From the cell containing the given text, extract its center point as (X, Y) coordinate. 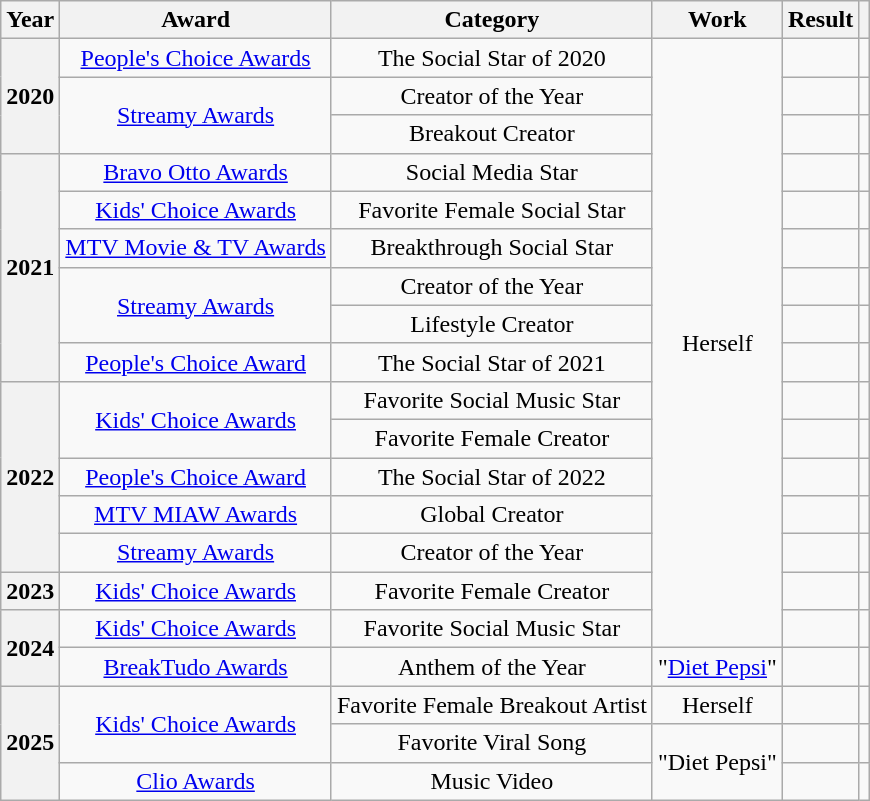
Favorite Viral Song (492, 743)
Result (820, 20)
Year (30, 20)
2021 (30, 267)
2020 (30, 96)
2024 (30, 648)
MTV MIAW Awards (196, 515)
Favorite Female Breakout Artist (492, 705)
Anthem of the Year (492, 667)
Social Media Star (492, 172)
Lifestyle Creator (492, 324)
MTV Movie & TV Awards (196, 248)
Favorite Female Social Star (492, 210)
People's Choice Awards (196, 58)
The Social Star of 2020 (492, 58)
Category (492, 20)
BreakTudo Awards (196, 667)
2022 (30, 476)
Award (196, 20)
Breakthrough Social Star (492, 248)
Clio Awards (196, 781)
Bravo Otto Awards (196, 172)
Work (717, 20)
2023 (30, 591)
The Social Star of 2021 (492, 362)
Global Creator (492, 515)
2025 (30, 743)
The Social Star of 2022 (492, 477)
Breakout Creator (492, 134)
Music Video (492, 781)
